Determine the [X, Y] coordinate at the center of the cell enclosing the given text.  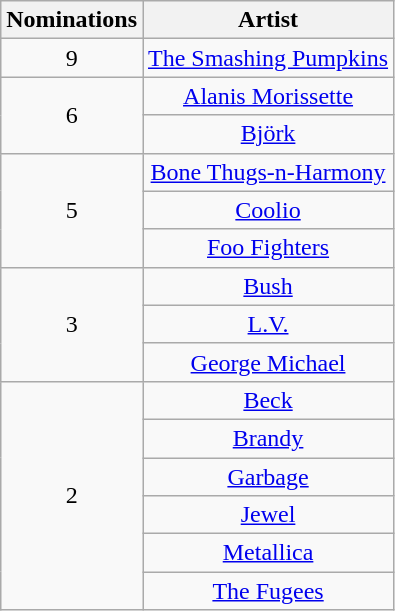
Bush [268, 286]
Artist [268, 20]
George Michael [268, 362]
Björk [268, 134]
Coolio [268, 210]
9 [72, 58]
Alanis Morissette [268, 96]
Nominations [72, 20]
3 [72, 324]
Jewel [268, 515]
Garbage [268, 477]
5 [72, 210]
The Fugees [268, 591]
Beck [268, 400]
Bone Thugs-n-Harmony [268, 172]
The Smashing Pumpkins [268, 58]
Brandy [268, 438]
L.V. [268, 324]
6 [72, 115]
2 [72, 495]
Foo Fighters [268, 248]
Metallica [268, 553]
